Scan for the cell matching the given text and deliver its (X, Y) coordinate at center. 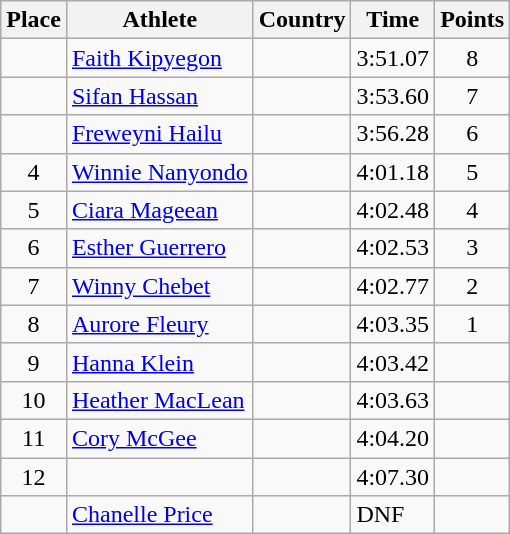
2 (472, 286)
4:03.35 (393, 324)
4:07.30 (393, 477)
3:56.28 (393, 134)
4:02.53 (393, 248)
Faith Kipyegon (160, 58)
Aurore Fleury (160, 324)
4:01.18 (393, 172)
9 (34, 362)
Ciara Mageean (160, 210)
Points (472, 20)
Heather MacLean (160, 400)
Sifan Hassan (160, 96)
4:04.20 (393, 438)
DNF (393, 515)
Esther Guerrero (160, 248)
Chanelle Price (160, 515)
Winny Chebet (160, 286)
Athlete (160, 20)
12 (34, 477)
1 (472, 324)
3:53.60 (393, 96)
Cory McGee (160, 438)
Place (34, 20)
11 (34, 438)
10 (34, 400)
Time (393, 20)
3:51.07 (393, 58)
Freweyni Hailu (160, 134)
Winnie Nanyondo (160, 172)
4:02.48 (393, 210)
Country (302, 20)
3 (472, 248)
Hanna Klein (160, 362)
4:03.63 (393, 400)
4:03.42 (393, 362)
4:02.77 (393, 286)
